For the text-containing cell, return its midpoint in [x, y] coordinate format. 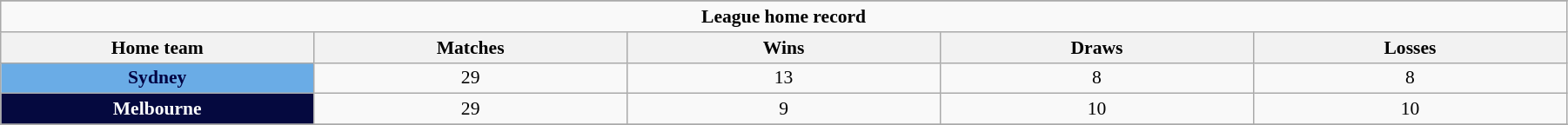
Wins [784, 48]
Sydney [157, 78]
13 [784, 78]
Melbourne [157, 109]
Draws [1097, 48]
Home team [157, 48]
Losses [1410, 48]
Matches [471, 48]
League home record [784, 16]
9 [784, 109]
